For the text-containing cell, return its midpoint in (x, y) coordinate format. 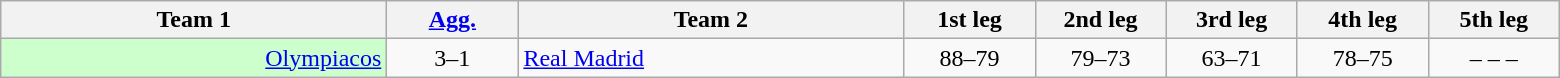
Olympiacos (194, 58)
1st leg (970, 20)
88–79 (970, 58)
3–1 (452, 58)
79–73 (1100, 58)
Team 2 (711, 20)
Team 1 (194, 20)
4th leg (1362, 20)
78–75 (1362, 58)
Agg. (452, 20)
5th leg (1494, 20)
2nd leg (1100, 20)
3rd leg (1232, 20)
– – – (1494, 58)
Real Madrid (711, 58)
63–71 (1232, 58)
